Scan for the cell matching the given text and deliver its [X, Y] coordinate at center. 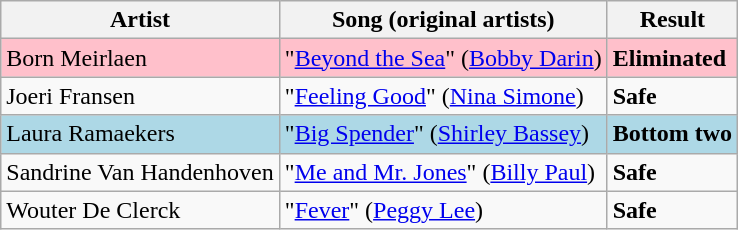
Born Meirlaen [140, 58]
Eliminated [672, 58]
Artist [140, 20]
"Big Spender" (Shirley Bassey) [443, 134]
Result [672, 20]
Song (original artists) [443, 20]
"Beyond the Sea" (Bobby Darin) [443, 58]
"Feeling Good" (Nina Simone) [443, 96]
Wouter De Clerck [140, 210]
Bottom two [672, 134]
"Fever" (Peggy Lee) [443, 210]
Laura Ramaekers [140, 134]
"Me and Mr. Jones" (Billy Paul) [443, 172]
Sandrine Van Handenhoven [140, 172]
Joeri Fransen [140, 96]
